For the text-containing cell, return its midpoint in (x, y) coordinate format. 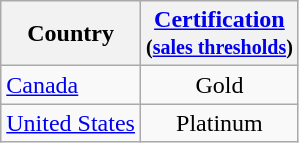
Platinum (219, 123)
Canada (71, 85)
Country (71, 34)
Certification(sales thresholds) (219, 34)
Gold (219, 85)
United States (71, 123)
